Detect which cell encompasses the target text, then output its (x, y) center coordinate. 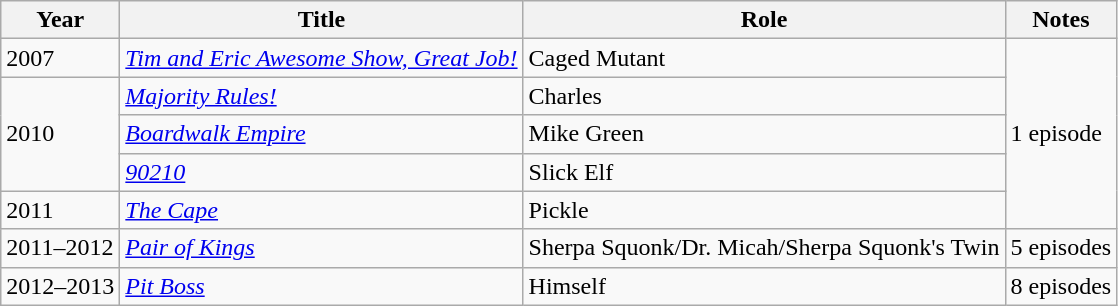
Charles (764, 96)
2011 (60, 210)
Tim and Eric Awesome Show, Great Job! (322, 58)
1 episode (1061, 134)
5 episodes (1061, 248)
Himself (764, 286)
2007 (60, 58)
8 episodes (1061, 286)
Title (322, 20)
Notes (1061, 20)
Year (60, 20)
Pickle (764, 210)
90210 (322, 172)
2012–2013 (60, 286)
2011–2012 (60, 248)
2010 (60, 134)
Slick Elf (764, 172)
Caged Mutant (764, 58)
Pair of Kings (322, 248)
Boardwalk Empire (322, 134)
Role (764, 20)
Majority Rules! (322, 96)
Pit Boss (322, 286)
Sherpa Squonk/Dr. Micah/Sherpa Squonk's Twin (764, 248)
The Cape (322, 210)
Mike Green (764, 134)
